Detect which cell encompasses the target text, then output its (x, y) center coordinate. 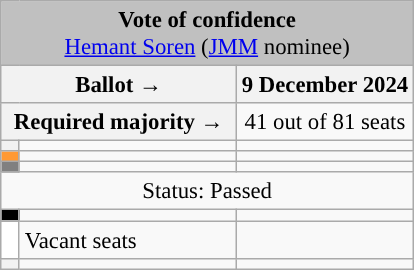
Ballot → (119, 85)
Vote of confidenceHemant Soren (JMM nominee) (208, 34)
41 out of 81 seats (324, 122)
9 December 2024 (324, 85)
Status: Passed (208, 191)
Required majority → (119, 122)
Vacant seats (128, 240)
